Locate the cell with the specified text and output its [x, y] center coordinate. 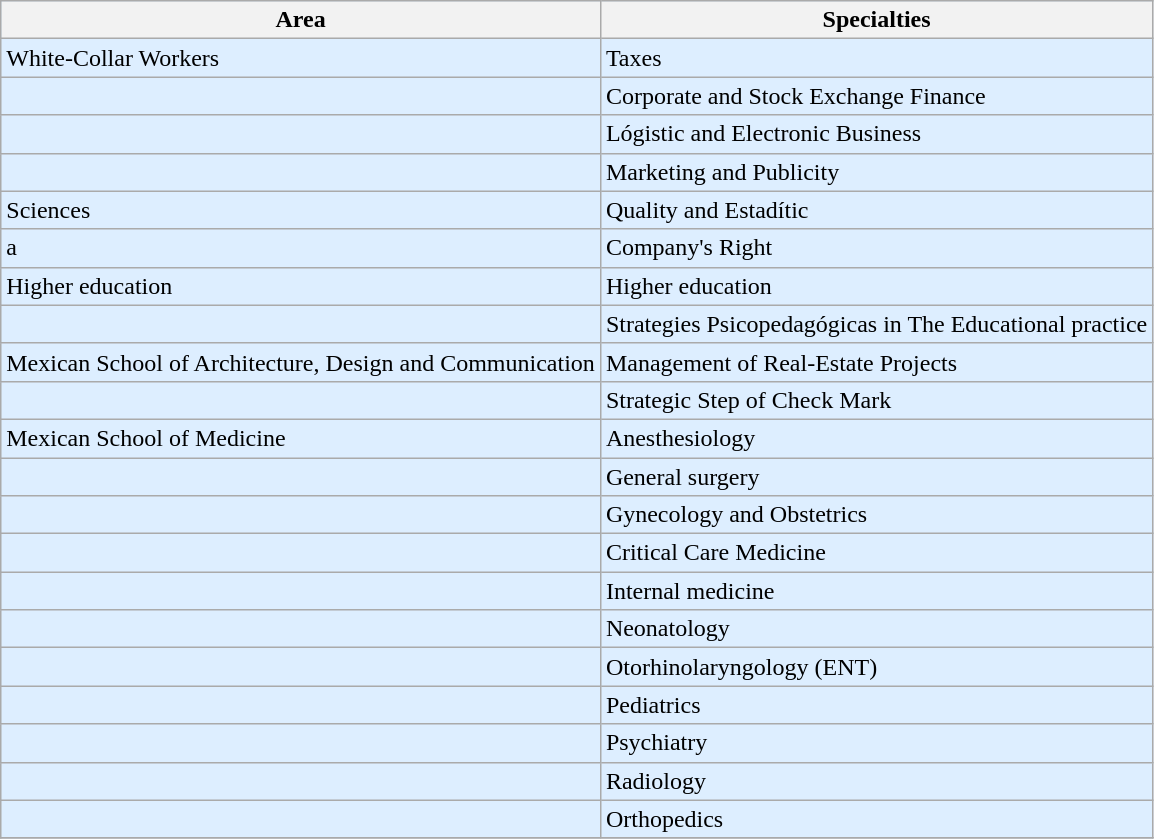
Corporate and Stock Exchange Finance [876, 96]
White-Collar Workers [301, 58]
Internal medicine [876, 591]
Quality and Estadític [876, 210]
Pediatrics [876, 705]
a [301, 248]
General surgery [876, 477]
Mexican School of Medicine [301, 438]
Radiology [876, 781]
Neonatology [876, 629]
Company's Right [876, 248]
Otorhinolaryngology (ENT) [876, 667]
Sciences [301, 210]
Gynecology and Obstetrics [876, 515]
Orthopedics [876, 819]
Critical Care Medicine [876, 553]
Taxes [876, 58]
Lógistic and Electronic Business [876, 134]
Management of Real-Estate Projects [876, 362]
Strategies Psicopedagógicas in The Educational practice [876, 324]
Strategic Step of Check Mark [876, 400]
Marketing and Publicity [876, 172]
Mexican School of Architecture, Design and Communication [301, 362]
Psychiatry [876, 743]
Anesthesiology [876, 438]
Specialties [876, 20]
Area [301, 20]
